Provide the [X, Y] coordinate of the cell's center where the given text is located.  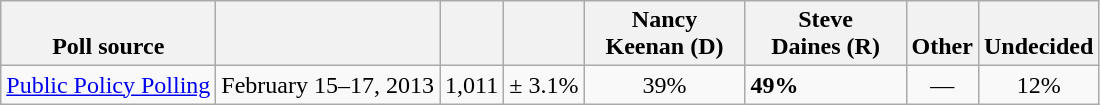
Public Policy Polling [108, 85]
39% [664, 85]
± 3.1% [544, 85]
12% [1038, 85]
Other [942, 34]
— [942, 85]
49% [826, 85]
SteveDaines (R) [826, 34]
February 15–17, 2013 [328, 85]
Undecided [1038, 34]
NancyKeenan (D) [664, 34]
1,011 [472, 85]
Poll source [108, 34]
